Search for the cell housing the specified text and yield its [X, Y] center coordinate. 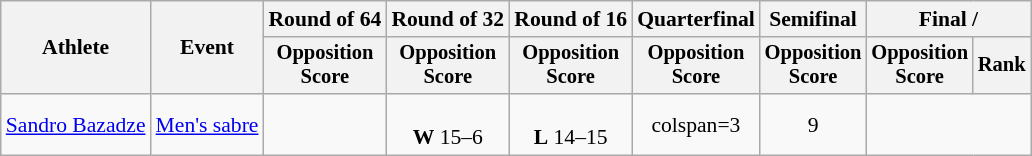
Semifinal [814, 19]
Quarterfinal [696, 19]
Final / [948, 19]
Round of 16 [570, 19]
Round of 64 [324, 19]
Round of 32 [448, 19]
Event [208, 48]
Rank [1002, 66]
colspan=3 [696, 124]
W 15–6 [448, 124]
Sandro Bazadze [76, 124]
Athlete [76, 48]
9 [814, 124]
Men's sabre [208, 124]
L 14–15 [570, 124]
